Return [x, y] of the center of cell containing provided text 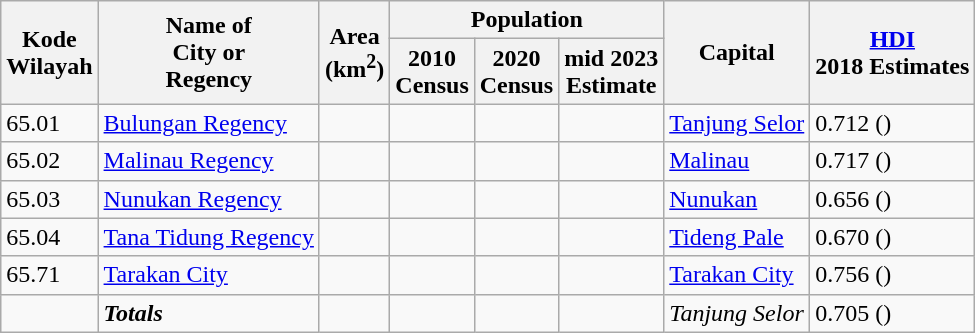
0.656 () [892, 199]
Population [527, 20]
Capital [737, 52]
Totals [208, 313]
KodeWilayah [50, 52]
Area (km2) [354, 52]
65.71 [50, 275]
Nunukan [737, 199]
65.04 [50, 237]
Bulungan Regency [208, 123]
mid 2023 Estimate [612, 72]
Name ofCity or Regency [208, 52]
2010 Census [432, 72]
0.756 () [892, 275]
65.03 [50, 199]
65.01 [50, 123]
2020 Census [516, 72]
Nunukan Regency [208, 199]
Malinau Regency [208, 161]
0.705 () [892, 313]
Malinau [737, 161]
0.712 () [892, 123]
Tideng Pale [737, 237]
0.717 () [892, 161]
Tana Tidung Regency [208, 237]
65.02 [50, 161]
HDI2018 Estimates [892, 52]
0.670 () [892, 237]
